Identify which cell holds the provided text, then report its [x, y] central coordinate. 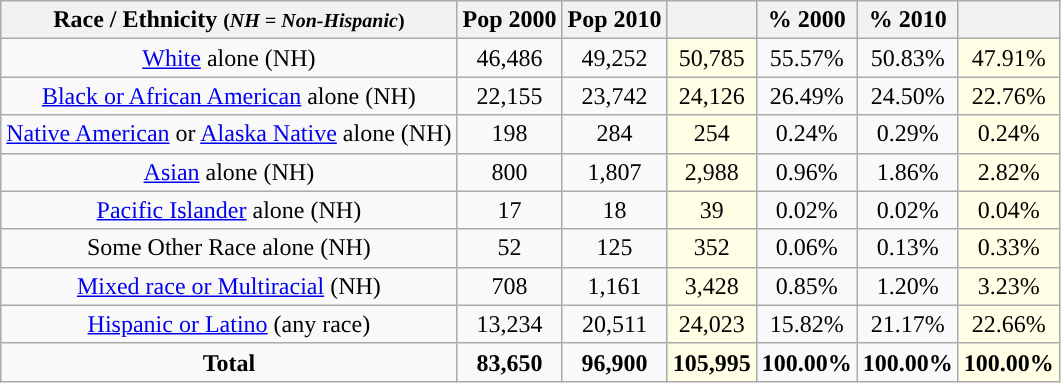
Race / Ethnicity (NH = Non-Hispanic) [229, 20]
Some Other Race alone (NH) [229, 248]
Total [229, 362]
0.04% [1008, 210]
3,428 [712, 286]
55.57% [806, 58]
0.96% [806, 172]
Pacific Islander alone (NH) [229, 210]
50.83% [908, 58]
White alone (NH) [229, 58]
17 [510, 210]
46,486 [510, 58]
3.23% [1008, 286]
0.85% [806, 286]
24,126 [712, 96]
0.29% [908, 134]
2.82% [1008, 172]
96,900 [614, 362]
Asian alone (NH) [229, 172]
26.49% [806, 96]
24.50% [908, 96]
0.33% [1008, 248]
Pop 2010 [614, 20]
39 [712, 210]
22.66% [1008, 324]
20,511 [614, 324]
254 [712, 134]
284 [614, 134]
% 2000 [806, 20]
24,023 [712, 324]
% 2010 [908, 20]
Hispanic or Latino (any race) [229, 324]
352 [712, 248]
105,995 [712, 362]
1.86% [908, 172]
198 [510, 134]
22,155 [510, 96]
47.91% [1008, 58]
83,650 [510, 362]
800 [510, 172]
22.76% [1008, 96]
0.13% [908, 248]
18 [614, 210]
21.17% [908, 324]
Black or African American alone (NH) [229, 96]
1,161 [614, 286]
15.82% [806, 324]
13,234 [510, 324]
52 [510, 248]
23,742 [614, 96]
Pop 2000 [510, 20]
1,807 [614, 172]
708 [510, 286]
Mixed race or Multiracial (NH) [229, 286]
49,252 [614, 58]
Native American or Alaska Native alone (NH) [229, 134]
2,988 [712, 172]
1.20% [908, 286]
50,785 [712, 58]
125 [614, 248]
0.06% [806, 248]
